Return [X, Y] of the center of cell containing provided text 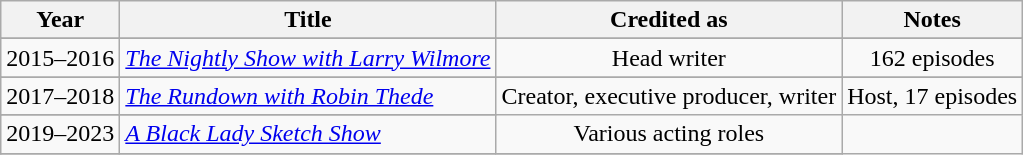
Credited as [669, 20]
The Nightly Show with Larry Wilmore [308, 58]
A Black Lady Sketch Show [308, 134]
Year [60, 20]
Various acting roles [669, 134]
Host, 17 episodes [932, 96]
2017–2018 [60, 96]
Title [308, 20]
Notes [932, 20]
2019–2023 [60, 134]
Creator, executive producer, writer [669, 96]
Head writer [669, 58]
162 episodes [932, 58]
2015–2016 [60, 58]
The Rundown with Robin Thede [308, 96]
